Output the [x, y] coordinate of the center of the cell containing the given text.  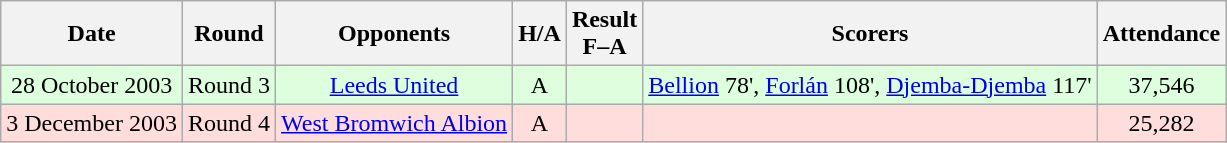
H/A [540, 34]
3 December 2003 [92, 123]
Round 3 [228, 85]
Date [92, 34]
Opponents [394, 34]
37,546 [1161, 85]
ResultF–A [604, 34]
Leeds United [394, 85]
Round [228, 34]
West Bromwich Albion [394, 123]
25,282 [1161, 123]
Attendance [1161, 34]
Scorers [870, 34]
Bellion 78', Forlán 108', Djemba-Djemba 117' [870, 85]
28 October 2003 [92, 85]
Round 4 [228, 123]
